Determine the [X, Y] coordinate at the center of the cell enclosing the given text.  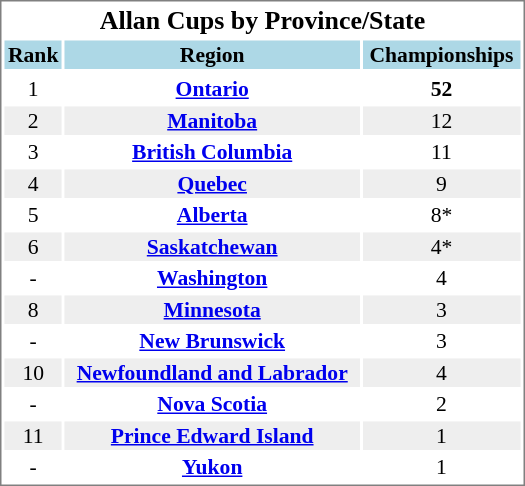
Saskatchewan [212, 246]
Prince Edward Island [212, 436]
Ontario [212, 89]
5 [32, 215]
British Columbia [212, 152]
Manitoba [212, 120]
New Brunswick [212, 341]
Newfoundland and Labrador [212, 372]
Alberta [212, 215]
12 [441, 120]
9 [441, 184]
Rank [32, 54]
Allan Cups by Province/State [262, 20]
Championships [441, 54]
8* [441, 215]
6 [32, 246]
8 [32, 310]
Nova Scotia [212, 404]
Washington [212, 278]
4* [441, 246]
10 [32, 372]
Yukon [212, 467]
52 [441, 89]
Region [212, 54]
Minnesota [212, 310]
Quebec [212, 184]
